Search for the cell housing the specified text and yield its [X, Y] center coordinate. 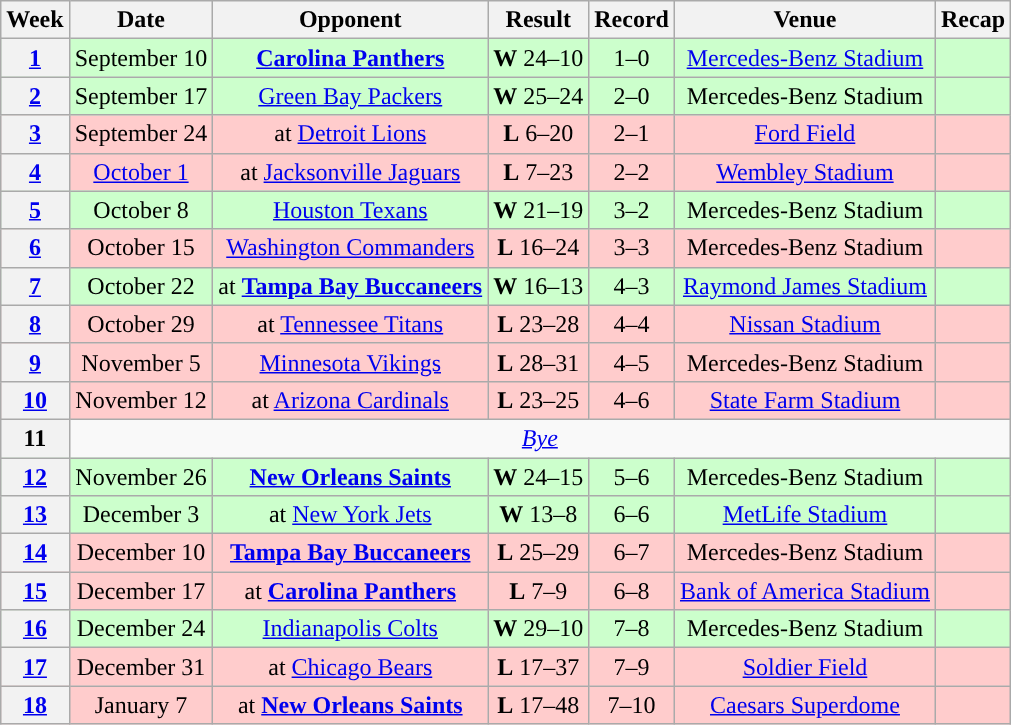
7–8 [632, 629]
7 [35, 286]
8 [35, 324]
Carolina Panthers [350, 58]
11 [35, 438]
7–10 [632, 705]
December 24 [141, 629]
Raymond James Stadium [804, 286]
Wembley Stadium [804, 172]
Caesars Superdome [804, 705]
9 [35, 362]
September 24 [141, 134]
December 10 [141, 553]
Venue [804, 20]
7–9 [632, 667]
State Farm Stadium [804, 400]
L 7–9 [538, 591]
L 23–25 [538, 400]
6 [35, 248]
4–4 [632, 324]
10 [35, 400]
4–6 [632, 400]
November 26 [141, 477]
13 [35, 515]
Tampa Bay Buccaneers [350, 553]
L 17–37 [538, 667]
Ford Field [804, 134]
November 12 [141, 400]
W 24–15 [538, 477]
Washington Commanders [350, 248]
MetLife Stadium [804, 515]
Bye [540, 438]
November 5 [141, 362]
12 [35, 477]
at Tampa Bay Buccaneers [350, 286]
6–8 [632, 591]
December 17 [141, 591]
3–3 [632, 248]
L 17–48 [538, 705]
5–6 [632, 477]
October 22 [141, 286]
at Jacksonville Jaguars [350, 172]
New Orleans Saints [350, 477]
4 [35, 172]
W 21–19 [538, 210]
Opponent [350, 20]
January 7 [141, 705]
2–2 [632, 172]
14 [35, 553]
October 1 [141, 172]
4–3 [632, 286]
2–1 [632, 134]
Nissan Stadium [804, 324]
December 3 [141, 515]
18 [35, 705]
3 [35, 134]
Bank of America Stadium [804, 591]
3–2 [632, 210]
Week [35, 20]
October 15 [141, 248]
2 [35, 96]
at Arizona Cardinals [350, 400]
W 29–10 [538, 629]
at Detroit Lions [350, 134]
Result [538, 20]
6–6 [632, 515]
at Carolina Panthers [350, 591]
L 25–29 [538, 553]
at Tennessee Titans [350, 324]
W 24–10 [538, 58]
4–5 [632, 362]
2–0 [632, 96]
16 [35, 629]
Date [141, 20]
Houston Texans [350, 210]
Soldier Field [804, 667]
L 16–24 [538, 248]
Record [632, 20]
at Chicago Bears [350, 667]
October 8 [141, 210]
L 6–20 [538, 134]
6–7 [632, 553]
W 13–8 [538, 515]
Minnesota Vikings [350, 362]
17 [35, 667]
L 23–28 [538, 324]
September 10 [141, 58]
at New York Jets [350, 515]
Indianapolis Colts [350, 629]
Recap [972, 20]
October 29 [141, 324]
L 7–23 [538, 172]
L 28–31 [538, 362]
December 31 [141, 667]
at New Orleans Saints [350, 705]
1 [35, 58]
W 16–13 [538, 286]
W 25–24 [538, 96]
1–0 [632, 58]
5 [35, 210]
September 17 [141, 96]
15 [35, 591]
Green Bay Packers [350, 96]
